Output the [x, y] coordinate of the center of the cell containing the given text.  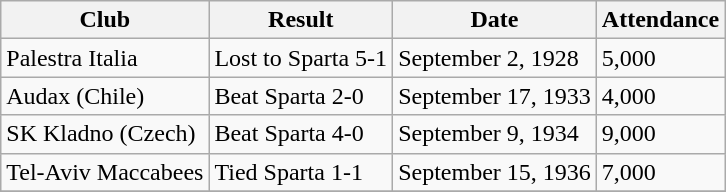
7,000 [660, 172]
Date [495, 20]
Audax (Chile) [105, 96]
Attendance [660, 20]
Lost to Sparta 5-1 [301, 58]
Beat Sparta 4-0 [301, 134]
SK Kladno (Czech) [105, 134]
Tied Sparta 1-1 [301, 172]
September 2, 1928 [495, 58]
4,000 [660, 96]
September 17, 1933 [495, 96]
Result [301, 20]
September 15, 1936 [495, 172]
Club [105, 20]
5,000 [660, 58]
Tel-Aviv Maccabees [105, 172]
September 9, 1934 [495, 134]
Palestra Italia [105, 58]
Beat Sparta 2-0 [301, 96]
9,000 [660, 134]
